From the cell containing the given text, extract its center point as (X, Y) coordinate. 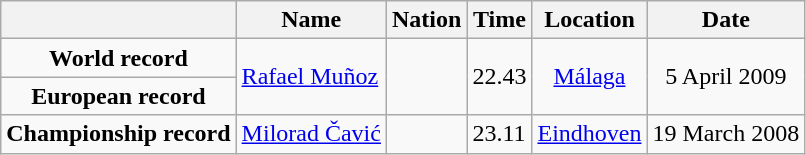
Nation (426, 20)
22.43 (500, 77)
Milorad Čavić (311, 134)
European record (118, 96)
Date (726, 20)
19 March 2008 (726, 134)
23.11 (500, 134)
Time (500, 20)
Championship record (118, 134)
Rafael Muñoz (311, 77)
Name (311, 20)
Eindhoven (590, 134)
World record (118, 58)
Málaga (590, 77)
Location (590, 20)
5 April 2009 (726, 77)
